Capture the cell that displays the provided text and extract its (X, Y) central coordinate. 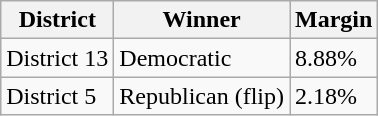
District 13 (58, 58)
District 5 (58, 96)
Margin (334, 20)
Republican (flip) (202, 96)
2.18% (334, 96)
8.88% (334, 58)
Democratic (202, 58)
District (58, 20)
Winner (202, 20)
